Output the [X, Y] coordinate of the center of the cell containing the given text.  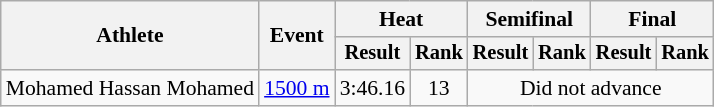
1500 m [296, 88]
3:46.16 [372, 88]
Event [296, 36]
Final [652, 19]
Athlete [130, 36]
Mohamed Hassan Mohamed [130, 88]
Did not advance [591, 88]
Semifinal [530, 19]
Heat [402, 19]
13 [439, 88]
